Provide the (X, Y) coordinate of the cell's center where the given text is located.  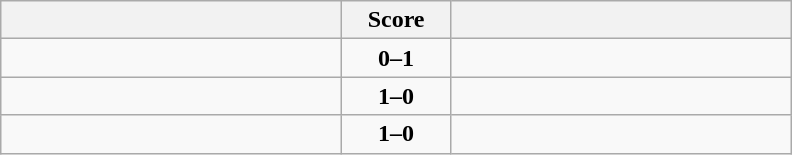
Score (396, 20)
0–1 (396, 58)
